Provide the (x, y) coordinate of the cell's center where the given text is located.  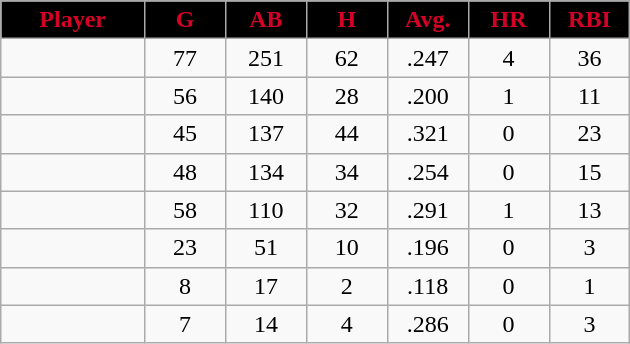
137 (266, 134)
.291 (428, 210)
.118 (428, 286)
.200 (428, 96)
28 (346, 96)
2 (346, 286)
Player (73, 20)
51 (266, 248)
251 (266, 58)
H (346, 20)
13 (590, 210)
.254 (428, 172)
AB (266, 20)
.321 (428, 134)
RBI (590, 20)
77 (186, 58)
48 (186, 172)
.286 (428, 324)
15 (590, 172)
36 (590, 58)
.196 (428, 248)
134 (266, 172)
HR (508, 20)
44 (346, 134)
.247 (428, 58)
11 (590, 96)
32 (346, 210)
14 (266, 324)
140 (266, 96)
G (186, 20)
56 (186, 96)
Avg. (428, 20)
8 (186, 286)
110 (266, 210)
58 (186, 210)
17 (266, 286)
10 (346, 248)
34 (346, 172)
62 (346, 58)
7 (186, 324)
45 (186, 134)
